Return the [x, y] coordinate for the center point of the cell that contains the specified text.  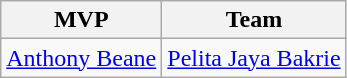
Pelita Jaya Bakrie [254, 58]
Team [254, 20]
Anthony Beane [82, 58]
MVP [82, 20]
